Search for the cell housing the specified text and yield its [X, Y] center coordinate. 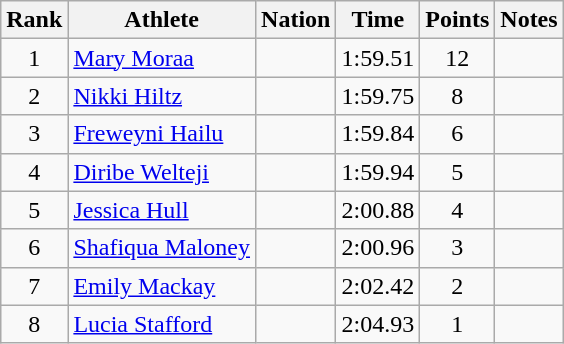
2:02.42 [378, 286]
1:59.75 [378, 96]
2:04.93 [378, 324]
Emily Mackay [162, 286]
2:00.88 [378, 210]
Points [458, 20]
Mary Moraa [162, 58]
Freweyni Hailu [162, 134]
Lucia Stafford [162, 324]
Jessica Hull [162, 210]
Notes [529, 20]
Shafiqua Maloney [162, 248]
2:00.96 [378, 248]
Nation [296, 20]
Rank [34, 20]
Diribe Welteji [162, 172]
Time [378, 20]
1:59.84 [378, 134]
12 [458, 58]
Athlete [162, 20]
7 [34, 286]
1:59.94 [378, 172]
1:59.51 [378, 58]
Nikki Hiltz [162, 96]
